Return (x, y) of the center of cell containing provided text 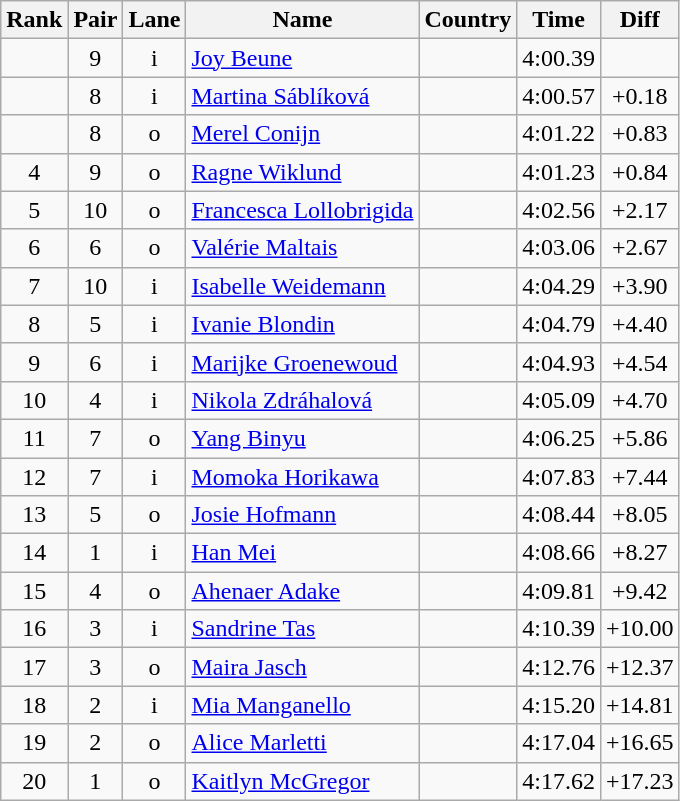
Mia Manganello (302, 705)
Name (302, 20)
Country (468, 20)
4:07.83 (559, 477)
4:08.44 (559, 515)
Nikola Zdráhalová (302, 400)
Maira Jasch (302, 667)
20 (34, 781)
4:17.62 (559, 781)
+16.65 (640, 743)
+2.17 (640, 210)
+0.18 (640, 96)
+12.37 (640, 667)
11 (34, 438)
4:12.76 (559, 667)
4:09.81 (559, 591)
Momoka Horikawa (302, 477)
Han Mei (302, 553)
Alice Marletti (302, 743)
4:05.09 (559, 400)
Martina Sáblíková (302, 96)
13 (34, 515)
+3.90 (640, 286)
4:02.56 (559, 210)
Rank (34, 20)
4:01.22 (559, 134)
4:04.79 (559, 324)
4:17.04 (559, 743)
Diff (640, 20)
+14.81 (640, 705)
4:04.93 (559, 362)
Lane (154, 20)
+9.42 (640, 591)
18 (34, 705)
Ivanie Blondin (302, 324)
+5.86 (640, 438)
4:01.23 (559, 172)
14 (34, 553)
4:04.29 (559, 286)
+0.83 (640, 134)
4:06.25 (559, 438)
+4.40 (640, 324)
+10.00 (640, 629)
Ragne Wiklund (302, 172)
Valérie Maltais (302, 248)
Pair (96, 20)
15 (34, 591)
Isabelle Weidemann (302, 286)
12 (34, 477)
Merel Conijn (302, 134)
+7.44 (640, 477)
Marijke Groenewoud (302, 362)
16 (34, 629)
Time (559, 20)
Kaitlyn McGregor (302, 781)
Joy Beune (302, 58)
4:15.20 (559, 705)
+4.70 (640, 400)
4:00.57 (559, 96)
+0.84 (640, 172)
Francesca Lollobrigida (302, 210)
Yang Binyu (302, 438)
4:00.39 (559, 58)
+17.23 (640, 781)
Sandrine Tas (302, 629)
17 (34, 667)
4:08.66 (559, 553)
+2.67 (640, 248)
Ahenaer Adake (302, 591)
+8.05 (640, 515)
+4.54 (640, 362)
Josie Hofmann (302, 515)
4:03.06 (559, 248)
19 (34, 743)
4:10.39 (559, 629)
+8.27 (640, 553)
